Pinpoint the cell where the given text exists, returning its (x, y) midpoint coordinate. 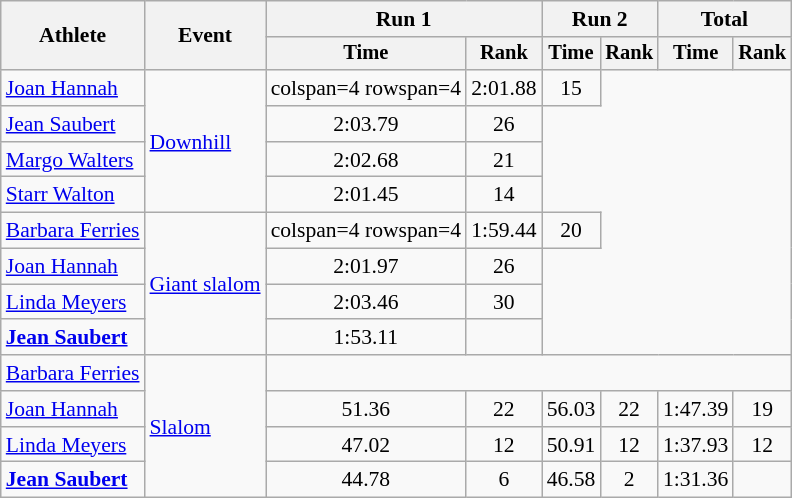
Margo Walters (73, 160)
2:03.79 (366, 124)
2:03.46 (366, 302)
2:01.45 (366, 195)
21 (504, 160)
1:37.93 (696, 445)
Slalom (206, 426)
Event (206, 36)
46.58 (572, 480)
Athlete (73, 36)
1:59.44 (504, 231)
20 (572, 231)
50.91 (572, 445)
19 (762, 409)
Giant slalom (206, 284)
1:53.11 (366, 338)
51.36 (366, 409)
2:02.68 (366, 160)
44.78 (366, 480)
15 (572, 88)
1:31.36 (696, 480)
56.03 (572, 409)
Total (724, 19)
1:47.39 (696, 409)
6 (504, 480)
Starr Walton (73, 195)
30 (504, 302)
2:01.88 (504, 88)
Run 1 (404, 19)
2:01.97 (366, 267)
14 (504, 195)
Downhill (206, 141)
2 (629, 480)
47.02 (366, 445)
Run 2 (600, 19)
